From the cell containing the given text, extract its center point as [X, Y] coordinate. 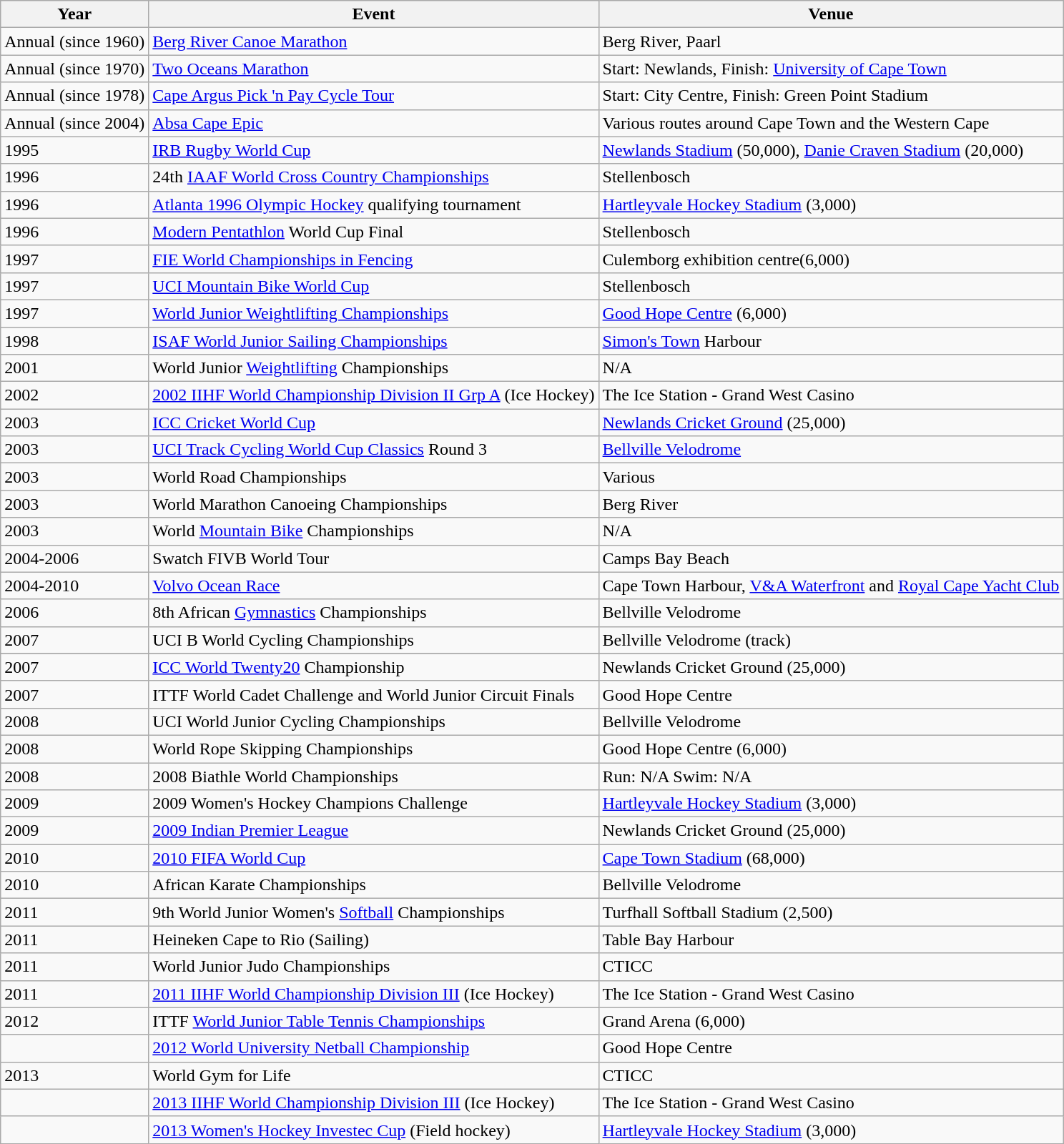
Modern Pentathlon World Cup Final [373, 232]
FIE World Championships in Fencing [373, 259]
2012 World University Netball Championship [373, 1048]
1998 [74, 341]
World Junior Judo Championships [373, 967]
2010 FIFA World Cup [373, 858]
Berg River Canoe Marathon [373, 41]
Volvo Ocean Race [373, 586]
Turfhall Softball Stadium (2,500) [831, 912]
Venue [831, 14]
Cape Argus Pick 'n Pay Cycle Tour [373, 96]
ICC World Twenty20 Championship [373, 667]
World Gym for Life [373, 1075]
Annual (since 1970) [74, 69]
Annual (since 2004) [74, 123]
1995 [74, 150]
Camps Bay Beach [831, 558]
2009 Women's Hockey Champions Challenge [373, 804]
Heineken Cape to Rio (Sailing) [373, 940]
Berg River, Paarl [831, 41]
2013 [74, 1075]
ITTF World Cadet Challenge and World Junior Circuit Finals [373, 694]
2008 Biathle World Championships [373, 776]
2013 IIHF World Championship Division III (Ice Hockey) [373, 1103]
Absa Cape Epic [373, 123]
African Karate Championships [373, 885]
ISAF World Junior Sailing Championships [373, 341]
Newlands Stadium (50,000), Danie Craven Stadium (20,000) [831, 150]
Start: Newlands, Finish: University of Cape Town [831, 69]
World Road Championships [373, 477]
Grand Arena (6,000) [831, 1021]
Bellville Velodrome (track) [831, 640]
World Rope Skipping Championships [373, 749]
ICC Cricket World Cup [373, 423]
Cape Town Harbour, V&A Waterfront and Royal Cape Yacht Club [831, 586]
Two Oceans Marathon [373, 69]
24th IAAF World Cross Country Championships [373, 177]
Annual (since 1960) [74, 41]
Swatch FIVB World Tour [373, 558]
Table Bay Harbour [831, 940]
ITTF World Junior Table Tennis Championships [373, 1021]
Annual (since 1978) [74, 96]
2011 IIHF World Championship Division III (Ice Hockey) [373, 994]
2002 [74, 395]
World Marathon Canoeing Championships [373, 504]
UCI Track Cycling World Cup Classics Round 3 [373, 450]
Run: N/A Swim: N/A [831, 776]
2001 [74, 368]
Start: City Centre, Finish: Green Point Stadium [831, 96]
8th African Gymnastics Championships [373, 613]
Year [74, 14]
2002 IIHF World Championship Division II Grp A (Ice Hockey) [373, 395]
Simon's Town Harbour [831, 341]
2006 [74, 613]
2012 [74, 1021]
Event [373, 14]
2009 Indian Premier League [373, 831]
2013 Women's Hockey Investec Cup (Field hockey) [373, 1130]
UCI Mountain Bike World Cup [373, 286]
Cape Town Stadium (68,000) [831, 858]
Culemborg exhibition centre(6,000) [831, 259]
2004-2010 [74, 586]
2004-2006 [74, 558]
World Mountain Bike Championships [373, 531]
Various routes around Cape Town and the Western Cape [831, 123]
IRB Rugby World Cup [373, 150]
9th World Junior Women's Softball Championships [373, 912]
Atlanta 1996 Olympic Hockey qualifying tournament [373, 204]
UCI World Junior Cycling Championships [373, 721]
Various [831, 477]
UCI B World Cycling Championships [373, 640]
Berg River [831, 504]
